Return (x, y) of the center of cell containing provided text 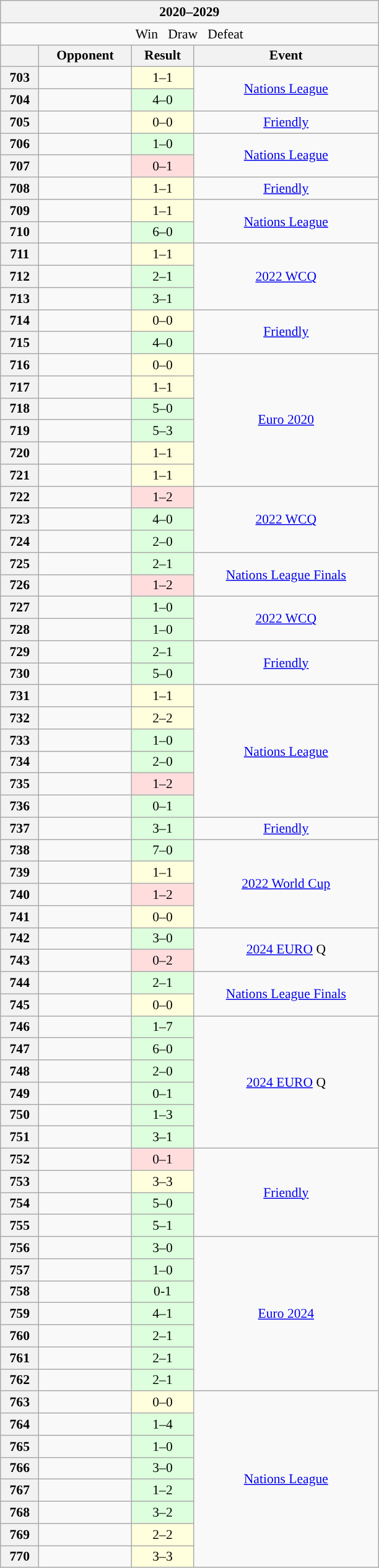
759 (20, 1314)
750 (20, 1115)
770 (20, 1557)
735 (20, 784)
710 (20, 232)
705 (20, 122)
5–1 (162, 1226)
768 (20, 1513)
769 (20, 1535)
703 (20, 78)
756 (20, 1248)
709 (20, 211)
761 (20, 1358)
720 (20, 453)
Event (286, 56)
733 (20, 740)
754 (20, 1204)
747 (20, 1049)
Opponent (85, 56)
722 (20, 497)
751 (20, 1137)
724 (20, 541)
731 (20, 696)
712 (20, 277)
728 (20, 630)
718 (20, 409)
738 (20, 851)
766 (20, 1468)
0-1 (162, 1292)
1–7 (162, 1027)
749 (20, 1093)
740 (20, 895)
5–3 (162, 431)
725 (20, 564)
762 (20, 1380)
729 (20, 652)
Win Draw Defeat (189, 34)
717 (20, 387)
765 (20, 1447)
739 (20, 873)
767 (20, 1491)
Euro 2020 (286, 420)
711 (20, 255)
736 (20, 807)
760 (20, 1336)
Euro 2024 (286, 1313)
755 (20, 1226)
713 (20, 299)
753 (20, 1181)
706 (20, 144)
1–3 (162, 1115)
7–0 (162, 851)
743 (20, 961)
1–4 (162, 1424)
708 (20, 188)
4–1 (162, 1314)
745 (20, 1005)
707 (20, 167)
727 (20, 608)
758 (20, 1292)
742 (20, 939)
744 (20, 983)
714 (20, 321)
741 (20, 917)
752 (20, 1160)
715 (20, 343)
737 (20, 828)
748 (20, 1071)
2022 World Cup (286, 883)
721 (20, 475)
3–2 (162, 1513)
757 (20, 1270)
Result (162, 56)
746 (20, 1027)
716 (20, 365)
730 (20, 674)
0–2 (162, 961)
723 (20, 520)
2020–2029 (189, 12)
719 (20, 431)
734 (20, 762)
732 (20, 718)
726 (20, 585)
704 (20, 100)
763 (20, 1403)
764 (20, 1424)
